Pinpoint the cell where the given text exists, returning its (x, y) midpoint coordinate. 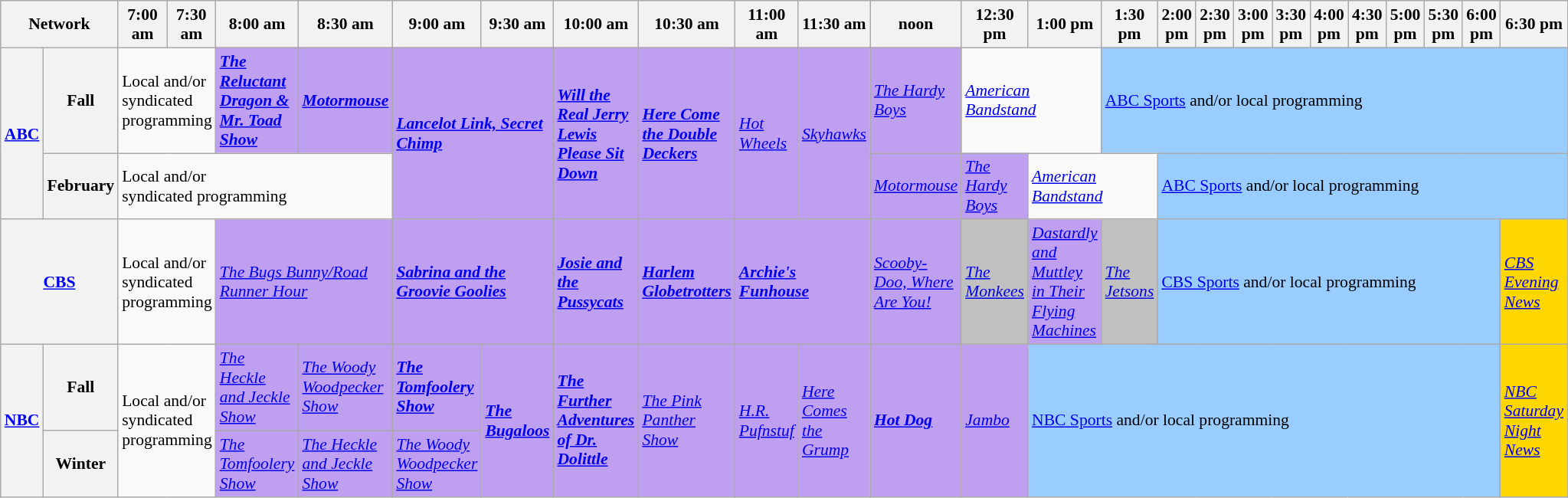
Josie and the Pussycats (596, 282)
1:00 pm (1065, 25)
3:00 pm (1253, 25)
The Reluctant Dragon & Mr. Toad Show (257, 100)
5:00 pm (1406, 25)
CBS Evening News (1534, 282)
5:30 pm (1443, 25)
The Monkees (994, 282)
11:30 am (834, 25)
The Bugaloos (517, 421)
11:00 am (767, 25)
Archie's Funhouse (803, 282)
The Pink Panther Show (686, 421)
Here Come the Double Deckers (686, 133)
The Jetsons (1130, 282)
Scooby-Doo, Where Are You! (916, 282)
10:30 am (686, 25)
The Further Adventures of Dr. Dolittle (596, 421)
Hot Wheels (767, 133)
Harlem Globetrotters (686, 282)
7:30 am (191, 25)
The Bugs Bunny/Road Runner Hour (305, 282)
6:00 pm (1481, 25)
12:30 pm (994, 25)
Here Comes the Grump (834, 421)
8:30 am (345, 25)
Lancelot Link, Secret Chimp (473, 133)
Local and/orsyndicated programming (255, 187)
Dastardly and Muttley in Their Flying Machines (1065, 282)
ABC (22, 133)
4:30 pm (1367, 25)
Hot Dog (916, 421)
9:00 am (437, 25)
2:30 pm (1215, 25)
February (80, 187)
Winter (80, 464)
2:00 pm (1177, 25)
noon (916, 25)
6:30 pm (1534, 25)
1:30 pm (1130, 25)
3:30 pm (1291, 25)
NBC Saturday Night News (1534, 421)
Will the Real Jerry Lewis Please Sit Down (596, 133)
Skyhawks (834, 133)
9:30 am (517, 25)
CBS Sports and/or local programming (1328, 282)
8:00 am (257, 25)
10:00 am (596, 25)
Jambo (994, 421)
Network (60, 25)
7:00 am (142, 25)
H.R. Pufnstuf (767, 421)
NBC Sports and/or local programming (1264, 421)
4:00 pm (1329, 25)
NBC (22, 421)
CBS (60, 282)
Sabrina and the Groovie Goolies (473, 282)
